Output the (x, y) coordinate of the center of the cell containing the given text.  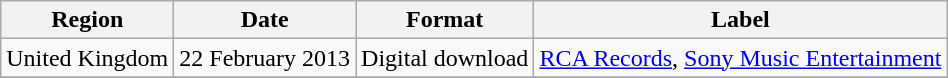
Format (445, 20)
Digital download (445, 58)
Label (740, 20)
Region (88, 20)
RCA Records, Sony Music Entertainment (740, 58)
Date (265, 20)
22 February 2013 (265, 58)
United Kingdom (88, 58)
